From the cell containing the given text, extract its center point as [X, Y] coordinate. 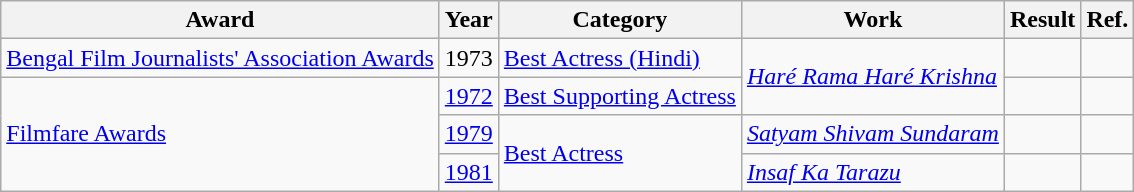
Satyam Shivam Sundaram [872, 134]
Award [220, 20]
Year [468, 20]
1981 [468, 172]
Filmfare Awards [220, 134]
Best Supporting Actress [620, 96]
Result [1042, 20]
Haré Rama Haré Krishna [872, 77]
1973 [468, 58]
Category [620, 20]
Ref. [1108, 20]
Insaf Ka Tarazu [872, 172]
Bengal Film Journalists' Association Awards [220, 58]
1979 [468, 134]
Best Actress (Hindi) [620, 58]
1972 [468, 96]
Work [872, 20]
Best Actress [620, 153]
